Provide the [X, Y] coordinate of the cell's center where the given text is located.  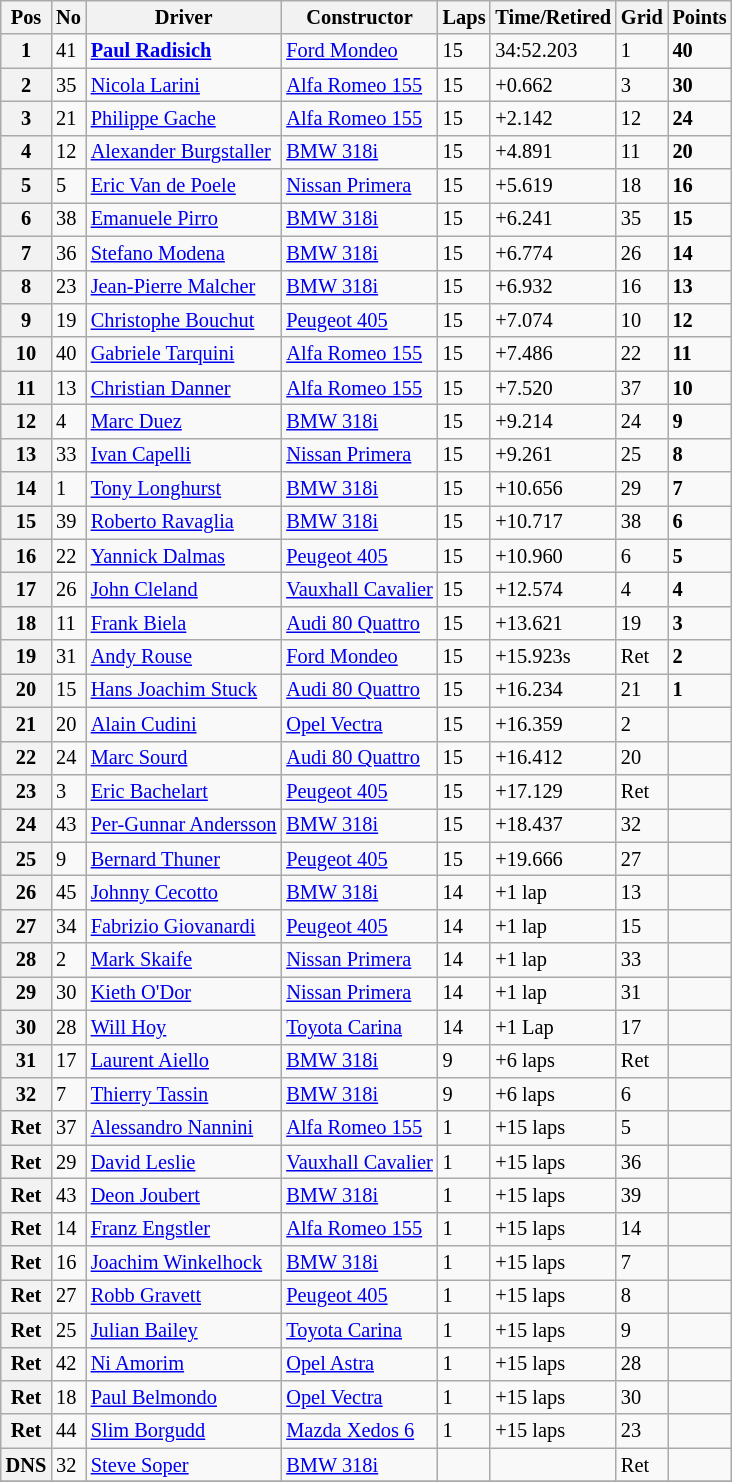
Philippe Gache [184, 118]
42 [68, 1364]
+10.717 [553, 522]
Eric Van de Poele [184, 186]
Ni Amorim [184, 1364]
Driver [184, 17]
+16.359 [553, 724]
Grid [642, 17]
Johnny Cecotto [184, 892]
45 [68, 892]
41 [68, 51]
Alain Cudini [184, 724]
Andy Rouse [184, 657]
Jean-Pierre Malcher [184, 287]
+5.619 [553, 186]
+13.621 [553, 623]
Yannick Dalmas [184, 556]
Marc Sourd [184, 758]
Emanuele Pirro [184, 219]
+6.932 [553, 287]
Constructor [359, 17]
Julian Bailey [184, 1330]
No [68, 17]
Points [700, 17]
+4.891 [553, 152]
Gabriele Tarquini [184, 354]
Fabrizio Giovanardi [184, 926]
Joachim Winkelhock [184, 1263]
Pos [26, 17]
Frank Biela [184, 623]
44 [68, 1431]
+18.437 [553, 825]
Alessandro Nannini [184, 1128]
Time/Retired [553, 17]
+16.412 [553, 758]
+17.129 [553, 791]
Laps [464, 17]
34 [68, 926]
Eric Bachelart [184, 791]
Marc Duez [184, 421]
+1 Lap [553, 1027]
Hans Joachim Stuck [184, 690]
John Cleland [184, 589]
+9.261 [553, 455]
Kieth O'Dor [184, 993]
Deon Joubert [184, 1195]
34:52.203 [553, 51]
+0.662 [553, 85]
+9.214 [553, 421]
+7.520 [553, 388]
+10.656 [553, 489]
Franz Engstler [184, 1229]
Mark Skaife [184, 960]
+19.666 [553, 859]
+15.923s [553, 657]
Will Hoy [184, 1027]
Slim Borgudd [184, 1431]
Paul Belmondo [184, 1397]
Paul Radisich [184, 51]
Laurent Aiello [184, 1061]
+7.486 [553, 354]
Thierry Tassin [184, 1094]
+16.234 [553, 690]
Ivan Capelli [184, 455]
Stefano Modena [184, 253]
Christophe Bouchut [184, 320]
+6.774 [553, 253]
Alexander Burgstaller [184, 152]
Roberto Ravaglia [184, 522]
Per-Gunnar Andersson [184, 825]
+7.074 [553, 320]
Nicola Larini [184, 85]
David Leslie [184, 1162]
DNS [26, 1465]
Robb Gravett [184, 1296]
Bernard Thuner [184, 859]
Christian Danner [184, 388]
+10.960 [553, 556]
+12.574 [553, 589]
Tony Longhurst [184, 489]
Steve Soper [184, 1465]
+2.142 [553, 118]
+6.241 [553, 219]
Mazda Xedos 6 [359, 1431]
Opel Astra [359, 1364]
